Extract the (x, y) coordinate from the center of the cell holding the provided text.  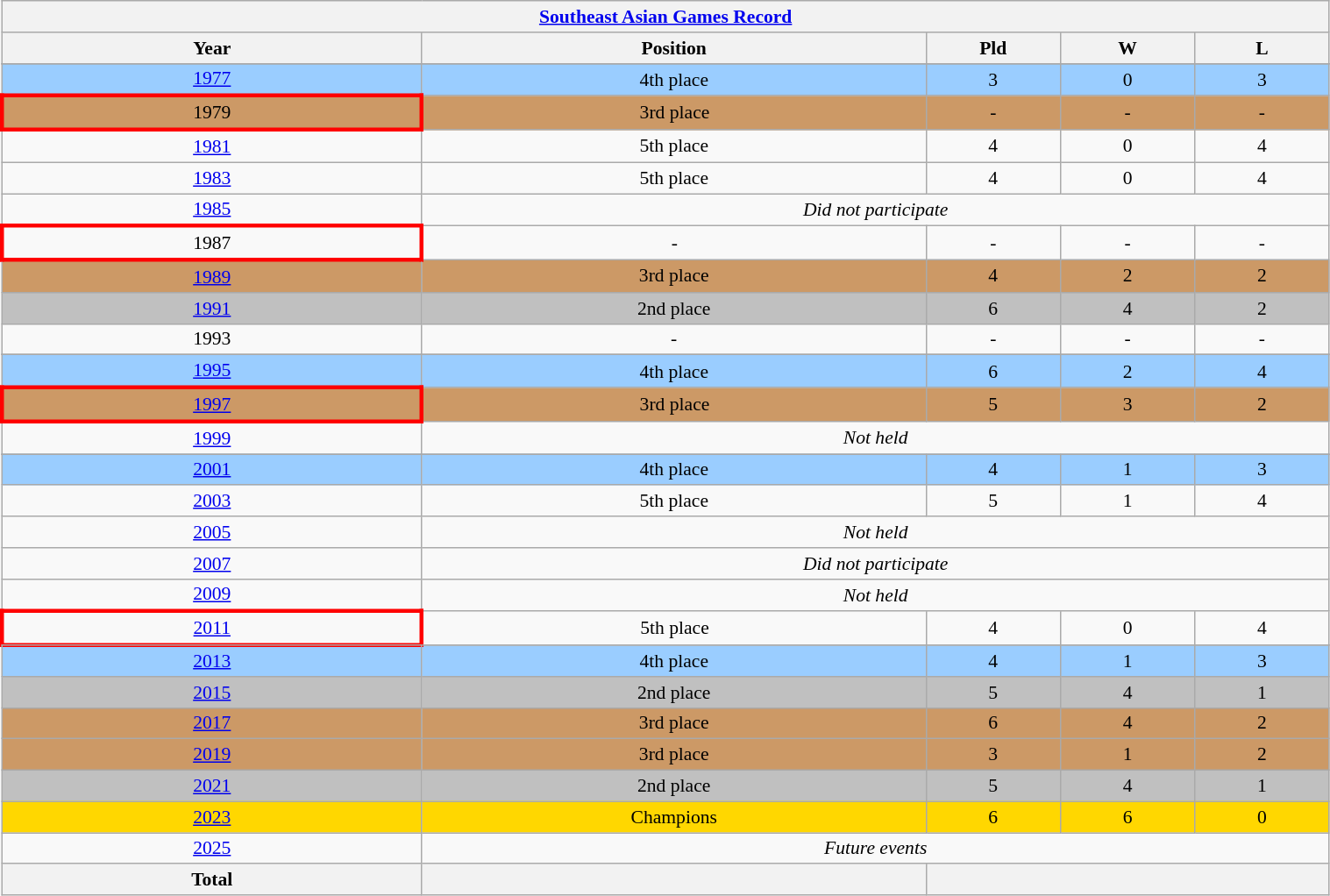
1983 (212, 178)
1989 (212, 277)
2011 (212, 629)
Pld (992, 48)
Southeast Asian Games Record (665, 17)
2003 (212, 501)
1995 (212, 372)
2021 (212, 786)
1991 (212, 309)
Year (212, 48)
W (1127, 48)
Champions (673, 817)
2015 (212, 693)
2023 (212, 817)
2009 (212, 594)
1977 (212, 79)
1999 (212, 438)
Position (673, 48)
1993 (212, 339)
Total (212, 880)
2013 (212, 661)
2019 (212, 755)
L (1262, 48)
1981 (212, 146)
2001 (212, 470)
2005 (212, 532)
2007 (212, 564)
1985 (212, 210)
1987 (212, 244)
1979 (212, 114)
1997 (212, 405)
2025 (212, 849)
Future events (875, 849)
2017 (212, 723)
